Extract the [x, y] coordinate from the center of the cell holding the provided text.  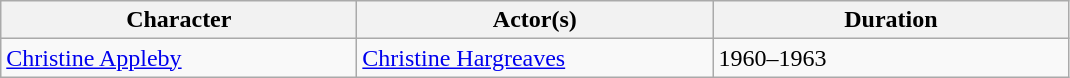
Duration [891, 20]
Character [179, 20]
Christine Appleby [179, 58]
1960–1963 [891, 58]
Actor(s) [535, 20]
Christine Hargreaves [535, 58]
